Determine the (x, y) coordinate at the center of the cell enclosing the given text.  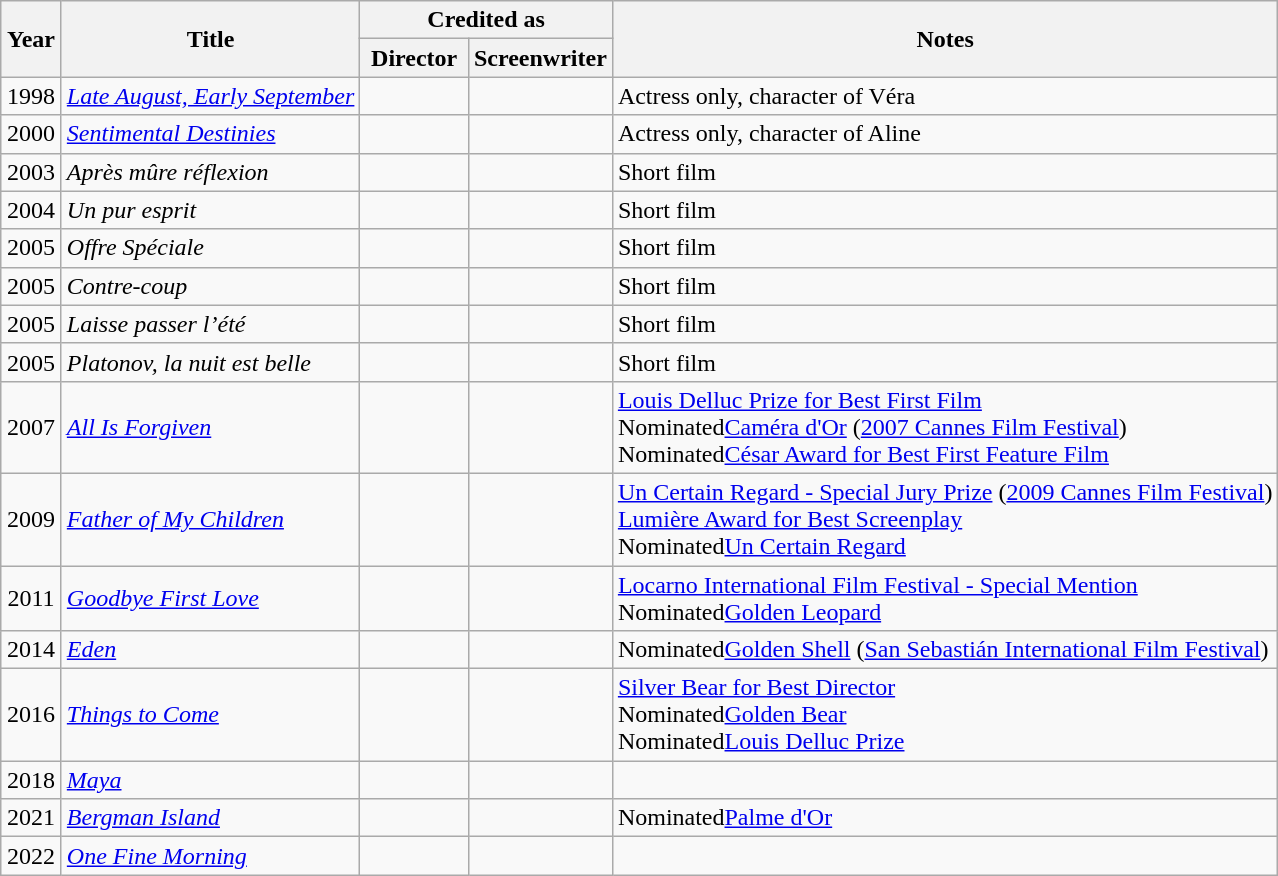
NominatedPalme d'Or (945, 818)
Un Certain Regard - Special Jury Prize (2009 Cannes Film Festival)Lumière Award for Best ScreenplayNominatedUn Certain Regard (945, 519)
Locarno International Film Festival - Special MentionNominatedGolden Leopard (945, 598)
Sentimental Destinies (210, 134)
Things to Come (210, 715)
Un pur esprit (210, 210)
All Is Forgiven (210, 427)
Goodbye First Love (210, 598)
Notes (945, 39)
2016 (32, 715)
Actress only, character of Aline (945, 134)
2018 (32, 780)
Bergman Island (210, 818)
Louis Delluc Prize for Best First FilmNominatedCaméra d'Or (2007 Cannes Film Festival)NominatedCésar Award for Best First Feature Film (945, 427)
2004 (32, 210)
Maya (210, 780)
2021 (32, 818)
2014 (32, 650)
Actress only, character of Véra (945, 96)
Contre-coup (210, 286)
Silver Bear for Best DirectorNominatedGolden BearNominatedLouis Delluc Prize (945, 715)
Laisse passer l’été (210, 324)
1998 (32, 96)
Eden (210, 650)
Credited as (486, 20)
Screenwriter (540, 58)
Offre Spéciale (210, 248)
Après mûre réflexion (210, 172)
2011 (32, 598)
Late August, Early September (210, 96)
Title (210, 39)
Year (32, 39)
Father of My Children (210, 519)
NominatedGolden Shell (San Sebastián International Film Festival) (945, 650)
2000 (32, 134)
One Fine Morning (210, 856)
Platonov, la nuit est belle (210, 362)
2009 (32, 519)
2022 (32, 856)
2007 (32, 427)
Director (414, 58)
2003 (32, 172)
